Scan for the cell matching the given text and deliver its (x, y) coordinate at center. 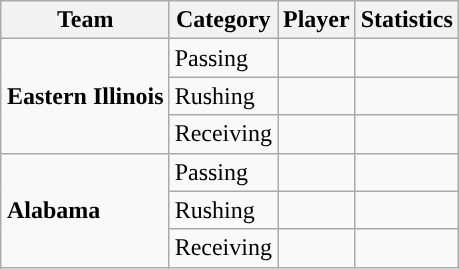
Alabama (85, 210)
Eastern Illinois (85, 96)
Statistics (406, 20)
Category (223, 20)
Team (85, 20)
Player (317, 20)
